Capture the cell that displays the provided text and extract its [X, Y] central coordinate. 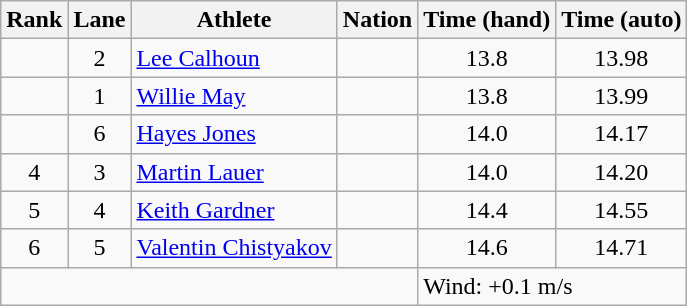
2 [100, 58]
Valentin Chistyakov [234, 248]
Lane [100, 20]
14.6 [487, 248]
14.71 [622, 248]
Keith Gardner [234, 210]
13.99 [622, 96]
14.17 [622, 134]
14.4 [487, 210]
Hayes Jones [234, 134]
Athlete [234, 20]
Time (hand) [487, 20]
Wind: +0.1 m/s [552, 286]
Rank [34, 20]
Nation [377, 20]
Martin Lauer [234, 172]
Lee Calhoun [234, 58]
Time (auto) [622, 20]
14.20 [622, 172]
3 [100, 172]
14.55 [622, 210]
13.98 [622, 58]
Willie May [234, 96]
1 [100, 96]
